Return the [x, y] coordinate for the center point of the cell that contains the specified text.  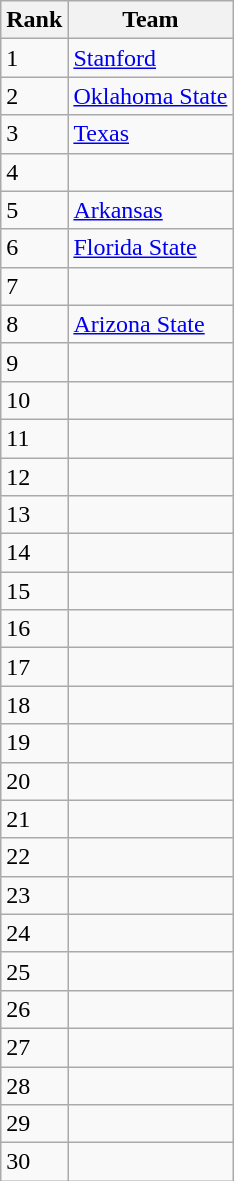
29 [34, 1124]
28 [34, 1085]
15 [34, 591]
17 [34, 667]
22 [34, 857]
10 [34, 400]
24 [34, 933]
2 [34, 96]
Texas [150, 134]
7 [34, 286]
21 [34, 819]
8 [34, 324]
9 [34, 362]
Florida State [150, 248]
16 [34, 629]
18 [34, 705]
6 [34, 248]
11 [34, 438]
19 [34, 743]
23 [34, 895]
Stanford [150, 58]
12 [34, 477]
20 [34, 781]
27 [34, 1047]
Team [150, 20]
25 [34, 971]
5 [34, 210]
30 [34, 1162]
1 [34, 58]
Arkansas [150, 210]
3 [34, 134]
Arizona State [150, 324]
13 [34, 515]
Oklahoma State [150, 96]
Rank [34, 20]
4 [34, 172]
26 [34, 1009]
14 [34, 553]
